Detect which cell encompasses the target text, then output its [X, Y] center coordinate. 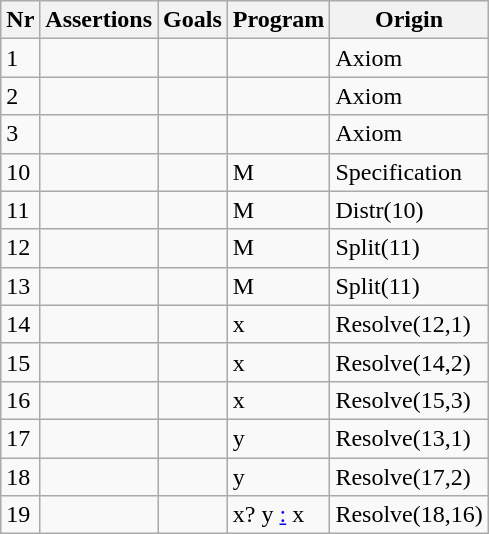
13 [20, 286]
16 [20, 400]
19 [20, 515]
Resolve(18,16) [409, 515]
Resolve(17,2) [409, 477]
17 [20, 438]
2 [20, 96]
15 [20, 362]
Origin [409, 20]
14 [20, 324]
Nr [20, 20]
1 [20, 58]
10 [20, 172]
Assertions [99, 20]
Resolve(15,3) [409, 400]
Goals [193, 20]
12 [20, 248]
3 [20, 134]
Resolve(12,1) [409, 324]
11 [20, 210]
x? y : x [278, 515]
Specification [409, 172]
Resolve(13,1) [409, 438]
Distr(10) [409, 210]
Resolve(14,2) [409, 362]
18 [20, 477]
Program [278, 20]
